Pinpoint the cell where the given text exists, returning its (X, Y) midpoint coordinate. 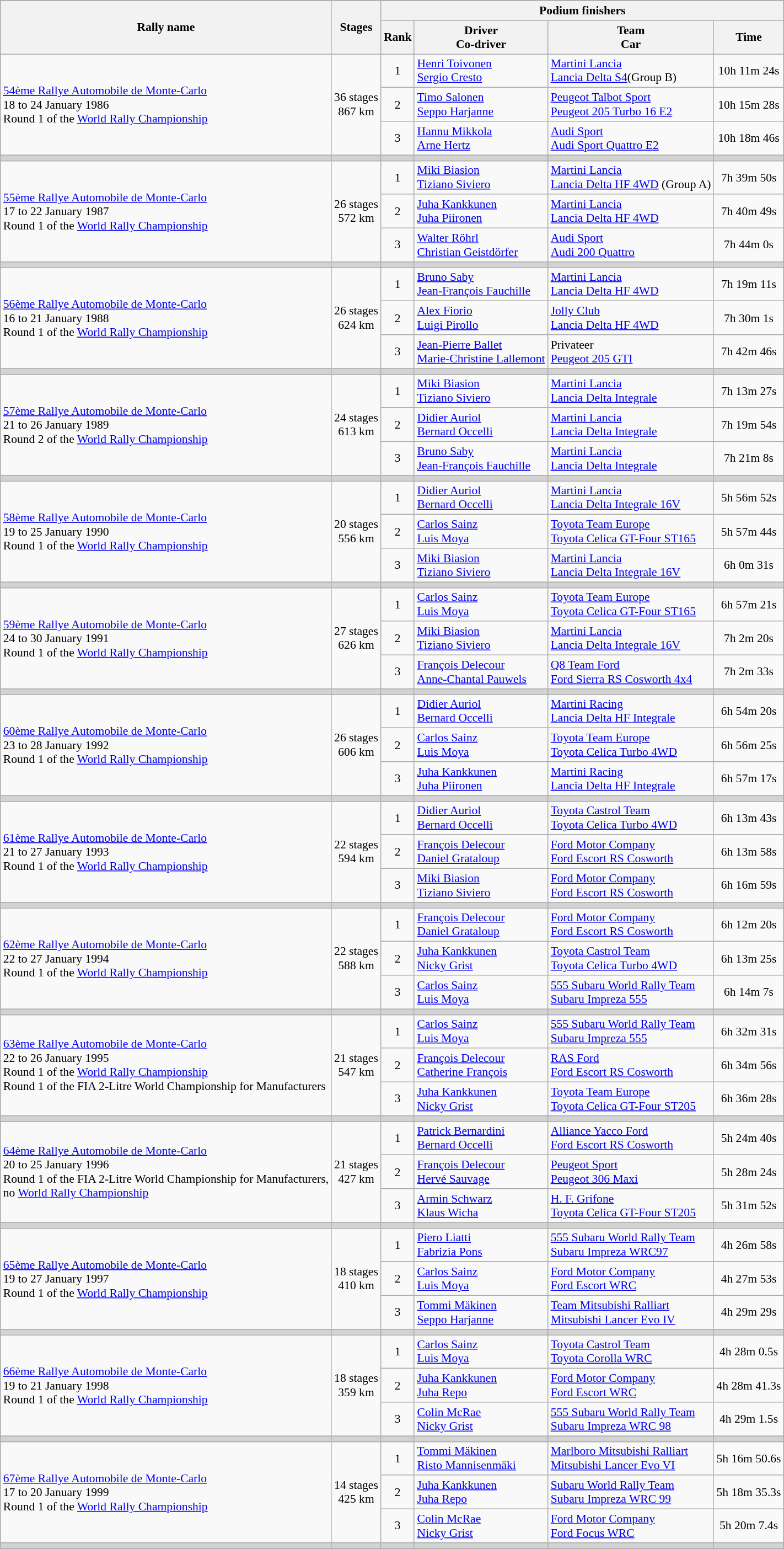
RAS Ford Ford Escort RS Cosworth (631, 1066)
Alliance Yacco Ford Ford Escort RS Cosworth (631, 1139)
4h 26m 58s (749, 1244)
6h 34m 56s (749, 1066)
Walter Röhrl Christian Geistdörfer (481, 245)
5h 28m 24s (749, 1172)
Rank (398, 38)
7h 19m 11s (749, 285)
14 stages 425 km (356, 1492)
7h 13m 27s (749, 391)
Audi Sport Audi Sport Quattro E2 (631, 138)
7h 21m 8s (749, 459)
10h 18m 46s (749, 138)
4h 29m 1.5s (749, 1419)
6h 0m 31s (749, 565)
6h 54m 20s (749, 712)
Privateer Peugeot 205 GTI (631, 352)
61ème Rallye Automobile de Monte-Carlo 21 to 27 January 1993Round 1 of the World Rally Championship (166, 852)
36 stages 867 km (356, 105)
Peugeot Sport Peugeot 306 Maxi (631, 1172)
10h 11m 24s (749, 71)
7h 19m 54s (749, 425)
Patrick Bernardini Bernard Occelli (481, 1139)
Audi Sport Audi 200 Quattro (631, 245)
Podium finishers (582, 10)
TeamCar (631, 38)
DriverCo-driver (481, 38)
20 stages 556 km (356, 532)
555 Subaru World Rally Team Subaru Impreza WRC97 (631, 1244)
6h 57m 21s (749, 605)
6h 12m 20s (749, 925)
Toyota Castrol Team Toyota Corolla WRC (631, 1352)
5h 24m 40s (749, 1139)
Tommi Mäkinen Risto Mannisenmäki (481, 1459)
Jolly Club Lancia Delta HF 4WD (631, 318)
55ème Rallye Automobile de Monte-Carlo 17 to 22 January 1987Round 1 of the World Rally Championship (166, 211)
Marlboro Mitsubishi Ralliart Mitsubishi Lancer Evo VI (631, 1459)
Ford Motor Company Ford Focus WRC (631, 1526)
65ème Rallye Automobile de Monte-Carlo 19 to 27 January 1997Round 1 of the World Rally Championship (166, 1279)
26 stages 572 km (356, 211)
58ème Rallye Automobile de Monte-Carlo 19 to 25 January 1990Round 1 of the World Rally Championship (166, 532)
7h 40m 49s (749, 212)
6h 57m 17s (749, 779)
Time (749, 38)
Tommi Mäkinen Seppo Harjanne (481, 1313)
5h 56m 52s (749, 498)
H. F. Grifone Toyota Celica GT-Four ST205 (631, 1206)
Q8 Team Ford Ford Sierra RS Cosworth 4x4 (631, 672)
5h 20m 7.4s (749, 1526)
54ème Rallye Automobile de Monte-Carlo 18 to 24 January 1986Round 1 of the World Rally Championship (166, 105)
62ème Rallye Automobile de Monte-Carlo 22 to 27 January 1994Round 1 of the World Rally Championship (166, 959)
18 stages 359 km (356, 1386)
26 stages 624 km (356, 318)
6h 16m 59s (749, 886)
Piero Liatti Fabrizia Pons (481, 1244)
4h 28m 41.3s (749, 1386)
10h 15m 28s (749, 105)
27 stages 626 km (356, 638)
Jean-Pierre Ballet Marie-Christine Lallemont (481, 352)
7h 44m 0s (749, 245)
François Delecour Hervé Sauvage (481, 1172)
5h 31m 52s (749, 1206)
5h 16m 50.6s (749, 1459)
Hannu Mikkola Arne Hertz (481, 138)
26 stages 606 km (356, 745)
5h 18m 35.3s (749, 1493)
67ème Rallye Automobile de Monte-Carlo 17 to 20 January 1999Round 1 of the World Rally Championship (166, 1492)
59ème Rallye Automobile de Monte-Carlo 24 to 30 January 1991Round 1 of the World Rally Championship (166, 638)
24 stages 613 km (356, 425)
66ème Rallye Automobile de Monte-Carlo 19 to 21 January 1998Round 1 of the World Rally Championship (166, 1386)
4h 29m 29s (749, 1313)
60ème Rallye Automobile de Monte-Carlo 23 to 28 January 1992Round 1 of the World Rally Championship (166, 745)
555 Subaru World Rally Team Subaru Impreza WRC 98 (631, 1419)
22 stages 588 km (356, 959)
Toyota Team Europe Toyota Celica GT-Four ST205 (631, 1099)
6h 32m 31s (749, 1032)
Peugeot Talbot Sport Peugeot 205 Turbo 16 E2 (631, 105)
7h 2m 20s (749, 639)
Henri Toivonen Sergio Cresto (481, 71)
Toyota Team Europe Toyota Celica Turbo 4WD (631, 745)
21 stages 427 km (356, 1172)
6h 13m 58s (749, 852)
21 stages 547 km (356, 1065)
5h 57m 44s (749, 532)
Subaru World Rally Team Subaru Impreza WRC 99 (631, 1493)
7h 39m 50s (749, 178)
7h 2m 33s (749, 672)
22 stages 594 km (356, 852)
François Delecour Catherine François (481, 1066)
Team Mitsubishi Ralliart Mitsubishi Lancer Evo IV (631, 1313)
57ème Rallye Automobile de Monte-Carlo 21 to 26 January 1989Round 2 of the World Rally Championship (166, 425)
6h 13m 43s (749, 818)
56ème Rallye Automobile de Monte-Carlo 16 to 21 January 1988Round 1 of the World Rally Championship (166, 318)
Martini Lancia Lancia Delta S4(Group B) (631, 71)
4h 27m 53s (749, 1279)
6h 56m 25s (749, 745)
Armin Schwarz Klaus Wicha (481, 1206)
Stages (356, 28)
7h 42m 46s (749, 352)
6h 36m 28s (749, 1099)
Alex Fiorio Luigi Pirollo (481, 318)
18 stages 410 km (356, 1279)
François Delecour Anne-Chantal Pauwels (481, 672)
Rally name (166, 28)
4h 28m 0.5s (749, 1352)
Martini Lancia Lancia Delta HF 4WD (Group A) (631, 178)
6h 14m 7s (749, 992)
Timo Salonen Seppo Harjanne (481, 105)
7h 30m 1s (749, 318)
6h 13m 25s (749, 959)
